Find where the given text appears and provide that cell's center as (x, y) coordinate. 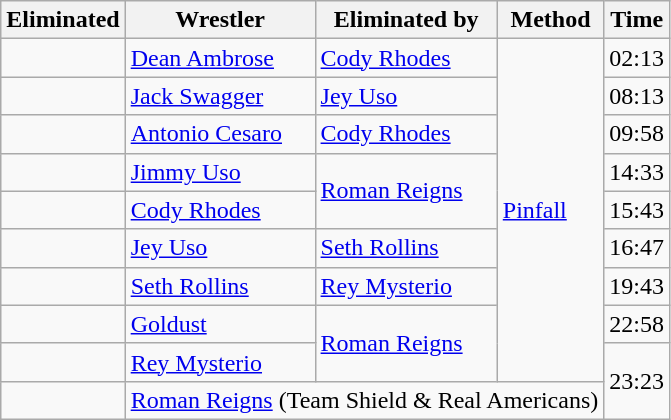
15:43 (637, 210)
Roman Reigns (Team Shield & Real Americans) (364, 400)
Antonio Cesaro (220, 134)
Jimmy Uso (220, 172)
Time (637, 20)
Eliminated by (406, 20)
23:23 (637, 381)
09:58 (637, 134)
Wrestler (220, 20)
02:13 (637, 58)
Jack Swagger (220, 96)
Dean Ambrose (220, 58)
Pinfall (550, 210)
08:13 (637, 96)
Method (550, 20)
22:58 (637, 324)
19:43 (637, 286)
16:47 (637, 248)
14:33 (637, 172)
Eliminated (63, 20)
Goldust (220, 324)
